Identify which cell holds the provided text, then report its [X, Y] central coordinate. 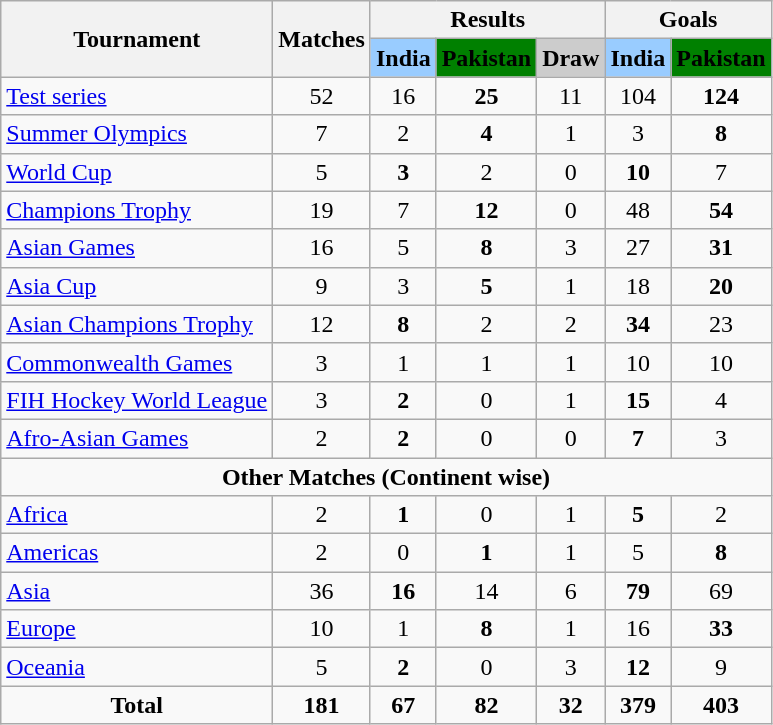
Results [488, 20]
23 [721, 324]
33 [721, 629]
48 [638, 210]
Draw [571, 58]
52 [322, 96]
Asia Cup [137, 286]
Asia [137, 591]
79 [638, 591]
Champions Trophy [137, 210]
14 [486, 591]
Oceania [137, 667]
20 [721, 286]
19 [322, 210]
6 [571, 591]
31 [721, 248]
Afro-Asian Games [137, 438]
World Cup [137, 172]
Africa [137, 515]
Test series [137, 96]
34 [638, 324]
Other Matches (Continent wise) [386, 477]
Asian Games [137, 248]
11 [571, 96]
124 [721, 96]
32 [571, 705]
379 [638, 705]
82 [486, 705]
27 [638, 248]
Total [137, 705]
403 [721, 705]
Europe [137, 629]
181 [322, 705]
18 [638, 286]
54 [721, 210]
Matches [322, 39]
Tournament [137, 39]
25 [486, 96]
Goals [688, 20]
69 [721, 591]
Americas [137, 553]
104 [638, 96]
67 [403, 705]
Asian Champions Trophy [137, 324]
FIH Hockey World League [137, 400]
15 [638, 400]
Summer Olympics [137, 134]
36 [322, 591]
Commonwealth Games [137, 362]
